Scan for the cell matching the given text and deliver its (X, Y) coordinate at center. 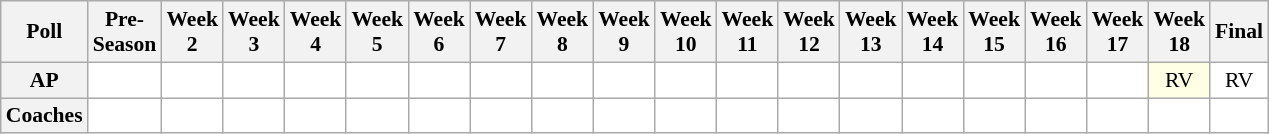
Poll (44, 32)
Week18 (1179, 32)
Week5 (377, 32)
Week17 (1118, 32)
Week8 (562, 32)
Week15 (994, 32)
Week13 (871, 32)
Coaches (44, 116)
Pre-Season (125, 32)
Week2 (192, 32)
Week6 (439, 32)
Week16 (1056, 32)
Week10 (686, 32)
AP (44, 80)
Final (1239, 32)
Week12 (809, 32)
Week7 (501, 32)
Week9 (624, 32)
Week14 (933, 32)
Week11 (748, 32)
Week4 (316, 32)
Week3 (254, 32)
